Extract the [x, y] coordinate from the center of the cell holding the provided text.  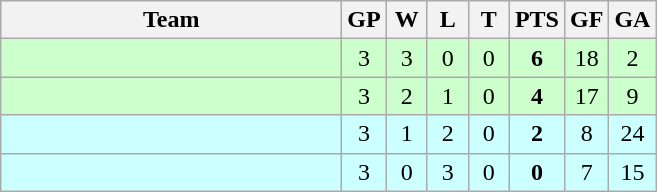
W [406, 20]
18 [586, 58]
4 [536, 96]
7 [586, 172]
GP [364, 20]
GA [632, 20]
9 [632, 96]
L [448, 20]
GF [586, 20]
Team [172, 20]
24 [632, 134]
8 [586, 134]
PTS [536, 20]
15 [632, 172]
6 [536, 58]
17 [586, 96]
T [488, 20]
